Return (x, y) of the center of cell containing provided text 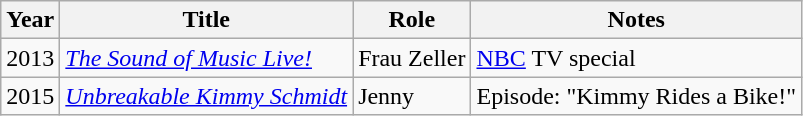
2015 (30, 96)
Episode: "Kimmy Rides a Bike!" (636, 96)
2013 (30, 58)
Year (30, 20)
Notes (636, 20)
Frau Zeller (412, 58)
Role (412, 20)
Unbreakable Kimmy Schmidt (206, 96)
The Sound of Music Live! (206, 58)
NBC TV special (636, 58)
Title (206, 20)
Jenny (412, 96)
